Return [x, y] of the center of cell containing provided text 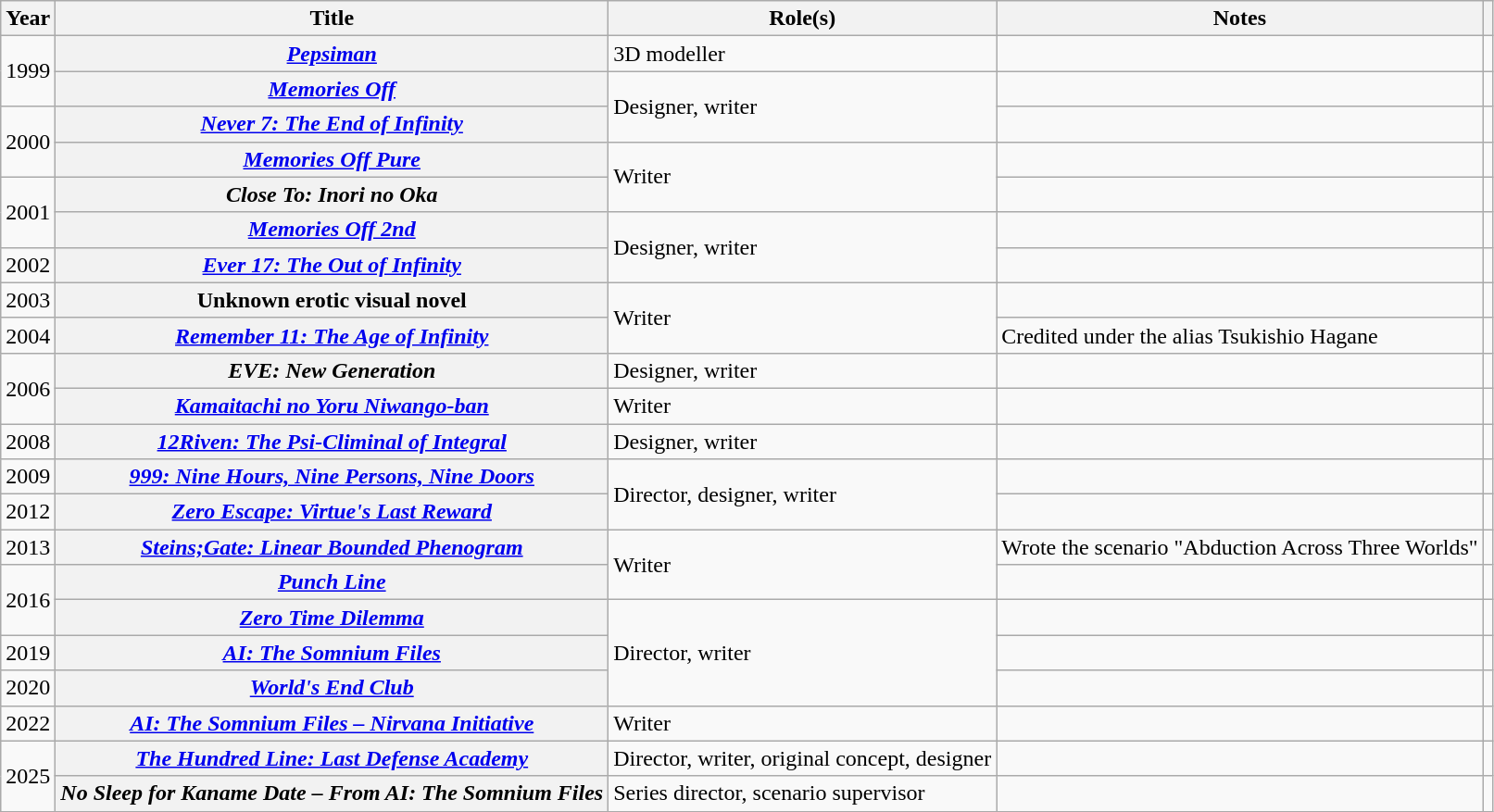
EVE: New Generation [332, 370]
2002 [28, 265]
Zero Escape: Virtue's Last Reward [332, 512]
Director, designer, writer [802, 494]
Credited under the alias Tsukishio Hagane [1239, 335]
2003 [28, 300]
Notes [1239, 19]
Ever 17: The Out of Infinity [332, 265]
Never 7: The End of Infinity [332, 124]
Remember 11: The Age of Infinity [332, 335]
Steins;Gate: Linear Bounded Phenogram [332, 547]
999: Nine Hours, Nine Persons, Nine Doors [332, 477]
3D modeller [802, 54]
The Hundred Line: Last Defense Academy [332, 758]
2001 [28, 212]
Memories Off [332, 89]
AI: The Somnium Files – Nirvana Initiative [332, 723]
2013 [28, 547]
2009 [28, 477]
2019 [28, 653]
2016 [28, 600]
Wrote the scenario "Abduction Across Three Worlds" [1239, 547]
Series director, scenario supervisor [802, 793]
Punch Line [332, 582]
2012 [28, 512]
2006 [28, 388]
AI: The Somnium Files [332, 653]
Memories Off 2nd [332, 230]
Director, writer, original concept, designer [802, 758]
12Riven: The Psi-Climinal of Integral [332, 442]
1999 [28, 71]
2008 [28, 442]
Unknown erotic visual novel [332, 300]
Memories Off Pure [332, 159]
World's End Club [332, 688]
2004 [28, 335]
Title [332, 19]
No Sleep for Kaname Date – From AI: The Somnium Files [332, 793]
2000 [28, 142]
Pepsiman [332, 54]
2020 [28, 688]
Close To: Inori no Oka [332, 194]
2025 [28, 776]
Year [28, 19]
Zero Time Dilemma [332, 618]
2022 [28, 723]
Kamaitachi no Yoru Niwango-ban [332, 406]
Director, writer [802, 653]
Role(s) [802, 19]
